From the cell containing the given text, extract its center point as (X, Y) coordinate. 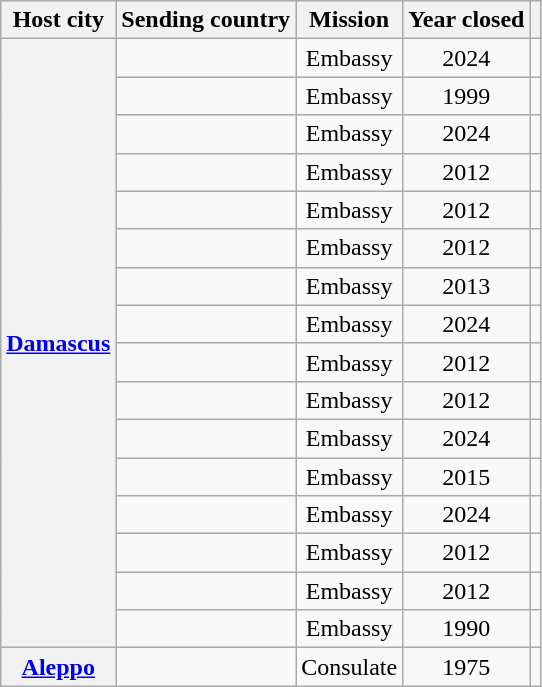
Aleppo (58, 667)
Sending country (206, 20)
Year closed (466, 20)
2015 (466, 477)
1990 (466, 629)
Host city (58, 20)
Mission (350, 20)
1999 (466, 96)
1975 (466, 667)
Damascus (58, 344)
Consulate (350, 667)
2013 (466, 286)
